Return the (X, Y) coordinate for the center point of the cell that contains the specified text.  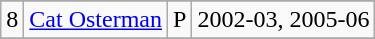
P (180, 20)
2002-03, 2005-06 (284, 20)
8 (12, 20)
Cat Osterman (96, 20)
